Output the [x, y] coordinate of the center of the cell containing the given text.  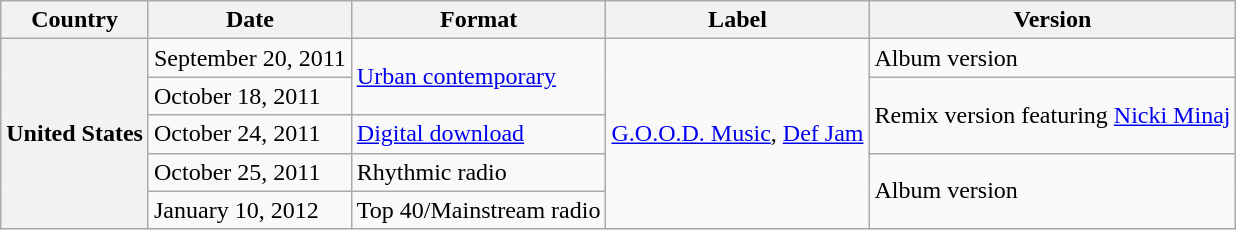
Urban contemporary [478, 77]
United States [75, 134]
October 24, 2011 [250, 134]
Format [478, 20]
Rhythmic radio [478, 172]
January 10, 2012 [250, 210]
Version [1052, 20]
Digital download [478, 134]
Remix version featuring Nicki Minaj [1052, 115]
Country [75, 20]
Label [738, 20]
Date [250, 20]
Top 40/Mainstream radio [478, 210]
September 20, 2011 [250, 58]
G.O.O.D. Music, Def Jam [738, 134]
October 18, 2011 [250, 96]
October 25, 2011 [250, 172]
